Detect which cell encompasses the target text, then output its (X, Y) center coordinate. 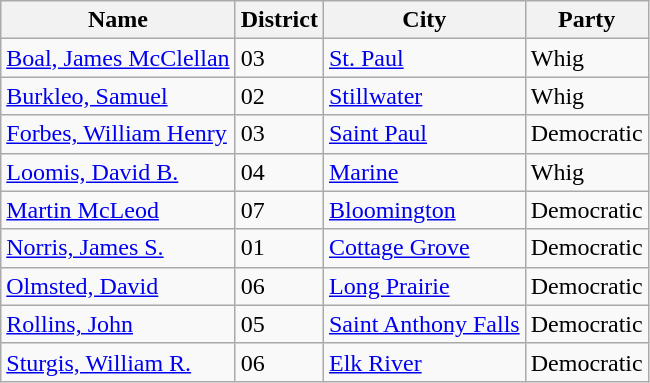
02 (279, 96)
01 (279, 248)
Saint Anthony Falls (424, 324)
Olmsted, David (118, 286)
District (279, 20)
Burkleo, Samuel (118, 96)
Norris, James S. (118, 248)
07 (279, 210)
Marine (424, 172)
St. Paul (424, 58)
Loomis, David B. (118, 172)
Sturgis, William R. (118, 362)
Forbes, William Henry (118, 134)
Cottage Grove (424, 248)
05 (279, 324)
City (424, 20)
Long Prairie (424, 286)
Stillwater (424, 96)
Martin McLeod (118, 210)
Boal, James McClellan (118, 58)
Name (118, 20)
Bloomington (424, 210)
Elk River (424, 362)
04 (279, 172)
Party (586, 20)
Rollins, John (118, 324)
Saint Paul (424, 134)
